Pinpoint the cell where the given text exists, returning its [x, y] midpoint coordinate. 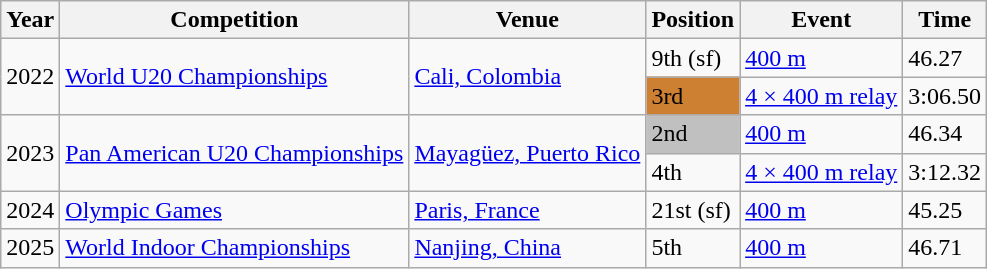
Mayagüez, Puerto Rico [528, 153]
46.71 [945, 248]
Paris, France [528, 210]
2nd [693, 134]
Position [693, 20]
World Indoor Championships [234, 248]
Venue [528, 20]
3rd [693, 96]
3:06.50 [945, 96]
Competition [234, 20]
2025 [30, 248]
World U20 Championships [234, 77]
46.27 [945, 58]
Olympic Games [234, 210]
2024 [30, 210]
2022 [30, 77]
Nanjing, China [528, 248]
2023 [30, 153]
Event [822, 20]
Year [30, 20]
45.25 [945, 210]
3:12.32 [945, 172]
5th [693, 248]
46.34 [945, 134]
9th (sf) [693, 58]
4th [693, 172]
Time [945, 20]
21st (sf) [693, 210]
Cali, Colombia [528, 77]
Pan American U20 Championships [234, 153]
